Find where the given text appears and provide that cell's center as [x, y] coordinate. 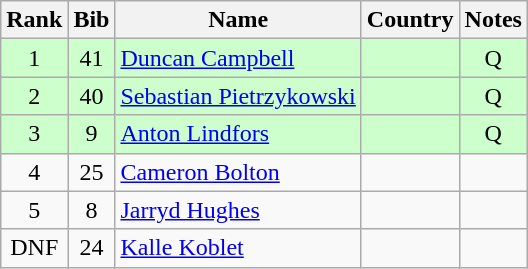
1 [34, 58]
5 [34, 210]
Bib [92, 20]
Kalle Koblet [238, 248]
41 [92, 58]
Cameron Bolton [238, 172]
Anton Lindfors [238, 134]
3 [34, 134]
Name [238, 20]
9 [92, 134]
40 [92, 96]
Notes [493, 20]
Sebastian Pietrzykowski [238, 96]
Rank [34, 20]
25 [92, 172]
Country [410, 20]
2 [34, 96]
Jarryd Hughes [238, 210]
8 [92, 210]
Duncan Campbell [238, 58]
24 [92, 248]
4 [34, 172]
DNF [34, 248]
